For the text-containing cell, return its midpoint in [X, Y] coordinate format. 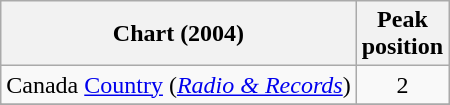
Chart (2004) [178, 34]
Canada Country (Radio & Records) [178, 85]
2 [402, 85]
Peakposition [402, 34]
